For the text-containing cell, return its midpoint in [X, Y] coordinate format. 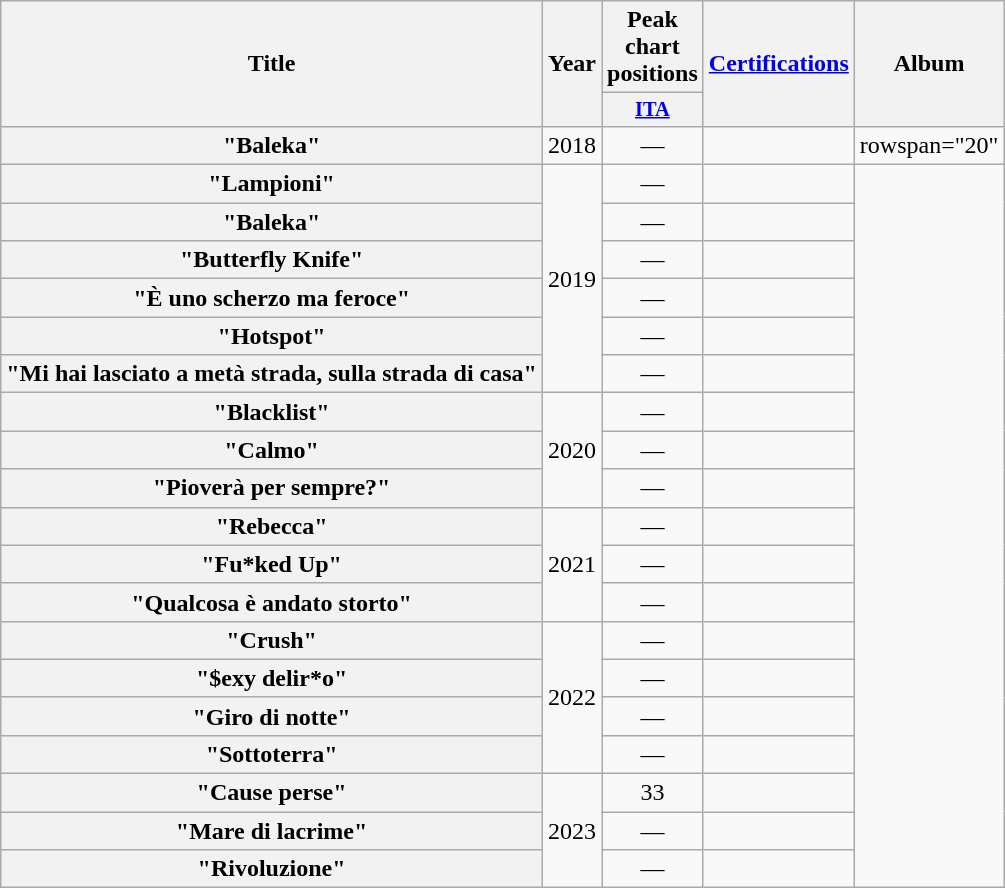
33 [653, 793]
"Sottoterra" [272, 754]
"Lampioni" [272, 184]
"Rivoluzione" [272, 869]
rowspan="20" [929, 145]
2022 [572, 697]
"Calmo" [272, 450]
Album [929, 64]
"Mare di lacrime" [272, 831]
"Hotspot" [272, 336]
"Giro di notte" [272, 716]
"Qualcosa è andato storto" [272, 602]
"È uno scherzo ma feroce" [272, 298]
2020 [572, 450]
"Pioverà per sempre?" [272, 488]
"Crush" [272, 640]
Year [572, 64]
"Fu*ked Up" [272, 564]
"Rebecca" [272, 526]
"Blacklist" [272, 412]
Certifications [778, 64]
2023 [572, 831]
2021 [572, 564]
"Cause perse" [272, 793]
"Butterfly Knife" [272, 260]
2018 [572, 145]
Peak chart positions [653, 47]
2019 [572, 279]
"Mi hai lasciato a metà strada, sulla strada di casa" [272, 374]
ITA [653, 110]
"$exy delir*o" [272, 678]
Title [272, 64]
